Capture the cell that displays the provided text and extract its (X, Y) central coordinate. 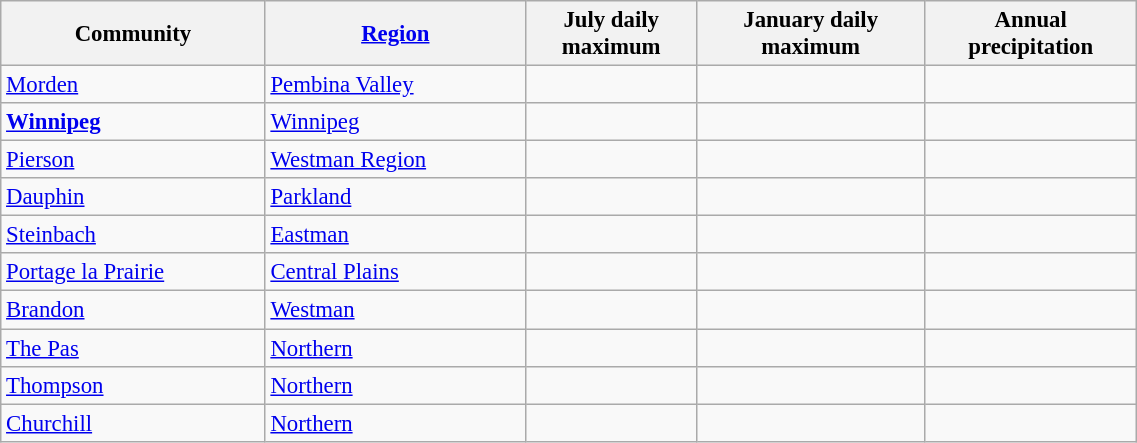
Steinbach (133, 235)
Westman (396, 310)
Eastman (396, 235)
Parkland (396, 197)
Portage la Prairie (133, 273)
Dauphin (133, 197)
Region (396, 34)
July dailymaximum (612, 34)
Brandon (133, 310)
Community (133, 34)
Morden (133, 85)
Churchill (133, 423)
The Pas (133, 348)
Westman Region (396, 160)
January dailymaximum (811, 34)
Thompson (133, 385)
Central Plains (396, 273)
Pembina Valley (396, 85)
Pierson (133, 160)
Annualprecipitation (1031, 34)
